Detect which cell encompasses the target text, then output its (X, Y) center coordinate. 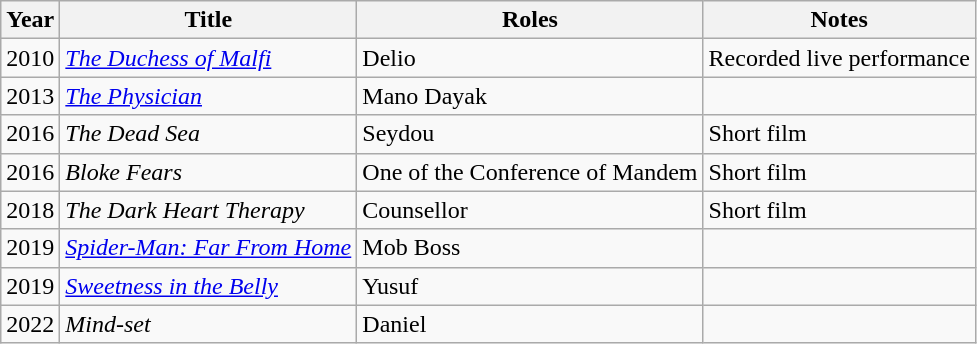
The Physician (208, 96)
2010 (30, 58)
Seydou (530, 134)
The Dead Sea (208, 134)
Title (208, 20)
Year (30, 20)
2022 (30, 324)
Mano Dayak (530, 96)
Daniel (530, 324)
The Dark Heart Therapy (208, 210)
One of the Conference of Mandem (530, 172)
Counsellor (530, 210)
Roles (530, 20)
Spider-Man: Far From Home (208, 248)
Mob Boss (530, 248)
2018 (30, 210)
Delio (530, 58)
Mind-set (208, 324)
Bloke Fears (208, 172)
Recorded live performance (839, 58)
Yusuf (530, 286)
Sweetness in the Belly (208, 286)
Notes (839, 20)
The Duchess of Malfi (208, 58)
2013 (30, 96)
